Pinpoint the cell where the given text exists, returning its [X, Y] midpoint coordinate. 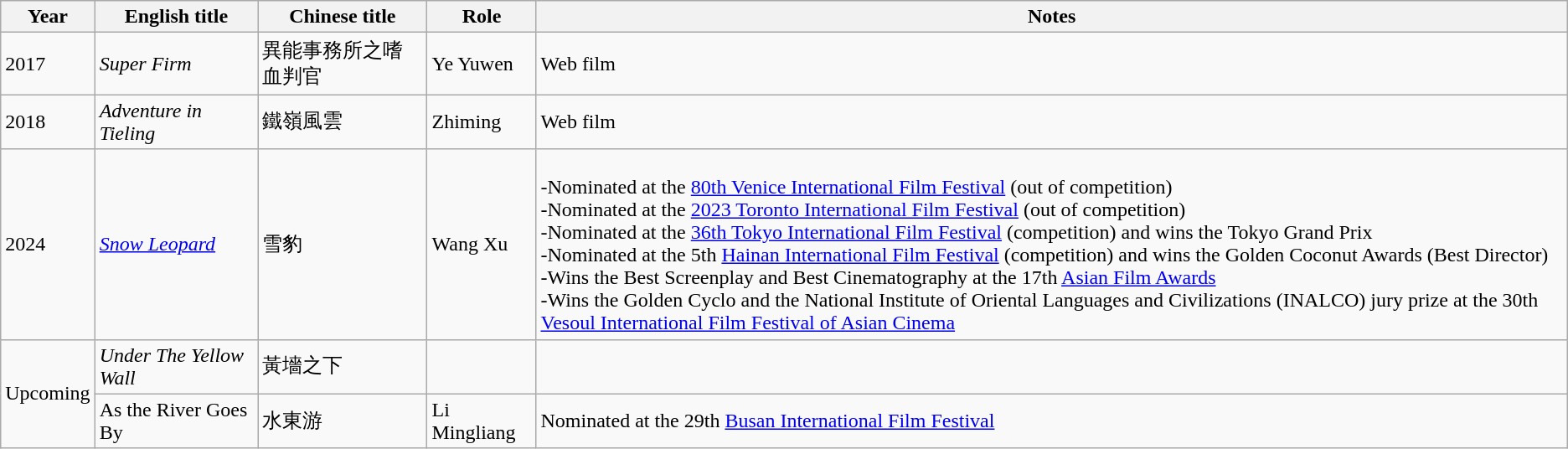
Chinese title [343, 17]
Upcoming [48, 394]
雪豹 [343, 245]
水東游 [343, 421]
Snow Leopard [176, 245]
Super Firm [176, 64]
Ye Yuwen [482, 64]
Notes [1052, 17]
2018 [48, 122]
Role [482, 17]
Zhiming [482, 122]
Year [48, 17]
Nominated at the 29th Busan International Film Festival [1052, 421]
2024 [48, 245]
As the River Goes By [176, 421]
鐵嶺風雲 [343, 122]
Under The Yellow Wall [176, 367]
Wang Xu [482, 245]
黃墻之下 [343, 367]
Li Mingliang [482, 421]
2017 [48, 64]
Adventure in Tieling [176, 122]
異能事務所之嗜血判官 [343, 64]
English title [176, 17]
